Return the [x, y] coordinate for the center point of the cell that contains the specified text.  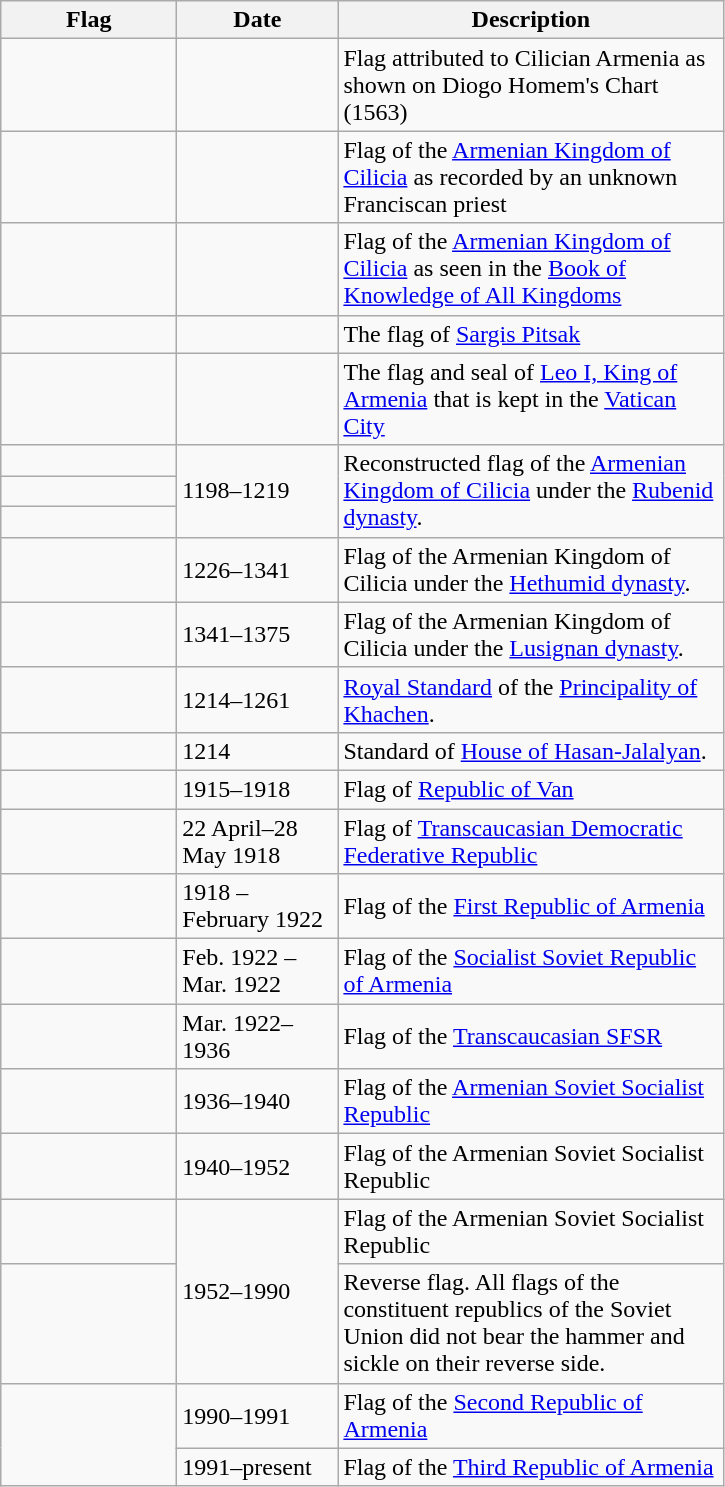
Flag [89, 20]
Flag of the Armenian Kingdom of Cilicia as seen in the Book of Knowledge of All Kingdoms [531, 269]
Feb. 1922 – Mar. 1922 [258, 972]
Flag of the Transcaucasian SFSR [531, 1036]
1918 – February 1922 [258, 906]
Flag of the Armenian Kingdom of Cilicia as recorded by an unknown Franciscan priest [531, 177]
Mar. 1922–1936 [258, 1036]
22 April–28 May 1918 [258, 840]
The flag of Sargis Pitsak [531, 334]
1226–1341 [258, 570]
The flag and seal of Leo I, King of Armenia that is kept in the Vatican City [531, 399]
1915–1918 [258, 789]
1198–1219 [258, 491]
1341–1375 [258, 634]
1952–1990 [258, 1291]
Flag of the First Republic of Armenia [531, 906]
1936–1940 [258, 1102]
Flag of the Armenian Kingdom of Cilicia under the Hethumid dynasty. [531, 570]
1214–1261 [258, 700]
1940–1952 [258, 1166]
Flag attributed to Cilician Armenia as shown on Diogo Homem's Chart (1563) [531, 85]
Reconstructed flag of the Armenian Kingdom of Cilicia under the Rubenid dynasty. [531, 491]
1990–1991 [258, 1416]
Flag of Transcaucasian Democratic Federative Republic [531, 840]
Royal Standard of the Principality of Khachen. [531, 700]
Date [258, 20]
Flag of the Second Republic of Armenia [531, 1416]
1991–present [258, 1467]
Reverse flag. All flags of the constituent republics of the Soviet Union did not bear the hammer and sickle on their reverse side. [531, 1324]
Flag of the Armenian Kingdom of Cilicia under the Lusignan dynasty. [531, 634]
Flag of Republic of Van [531, 789]
Description [531, 20]
Flag of the Third Republic of Armenia [531, 1467]
1214 [258, 751]
Flag of the Socialist Soviet Republic of Armenia [531, 972]
Standard of House of Hasan-Jalalyan. [531, 751]
